Detect which cell encompasses the target text, then output its [x, y] center coordinate. 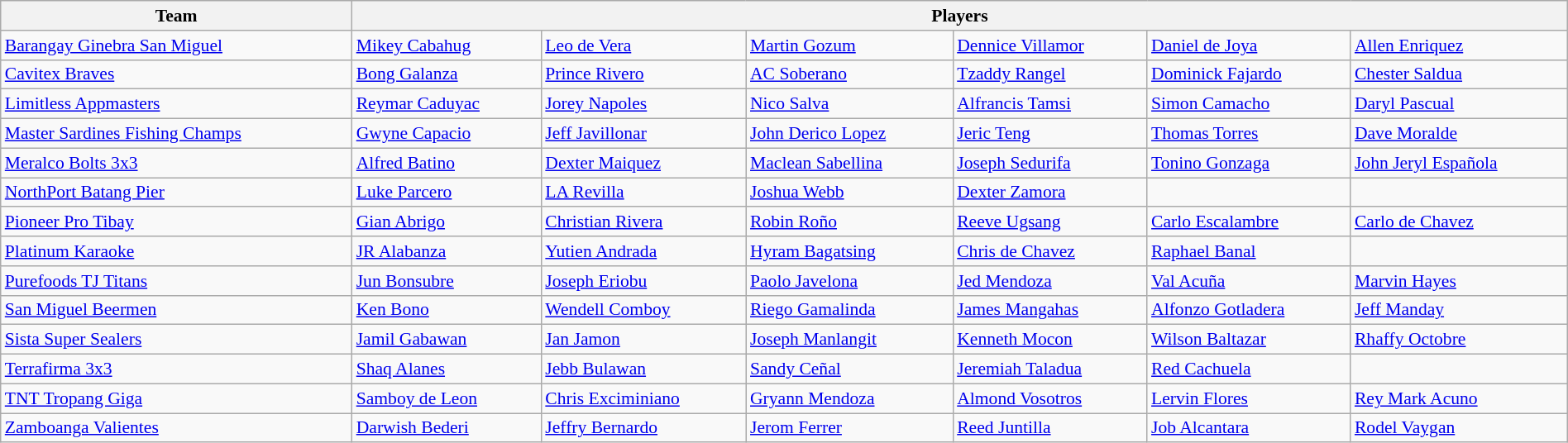
Paolo Javelona [849, 281]
Almond Vosotros [1050, 398]
John Jeryl Española [1459, 163]
Prince Rivero [643, 74]
Barangay Ginebra San Miguel [177, 45]
Allen Enriquez [1459, 45]
Terrafirma 3x3 [177, 369]
Red Cachuela [1249, 369]
Daniel de Joya [1249, 45]
Jeric Teng [1050, 134]
Darwish Bederi [447, 428]
Reeve Ugsang [1050, 222]
Alfred Batino [447, 163]
Master Sardines Fishing Champs [177, 134]
Sista Super Sealers [177, 340]
Limitless Appmasters [177, 104]
Dominick Fajardo [1249, 74]
Nico Salva [849, 104]
Shaq Alanes [447, 369]
LA Revilla [643, 193]
TNT Tropang Giga [177, 398]
Jorey Napoles [643, 104]
Luke Parcero [447, 193]
Mikey Cabahug [447, 45]
Carlo Escalambre [1249, 222]
JR Alabanza [447, 251]
Zamboanga Valientes [177, 428]
Dennice Villamor [1050, 45]
Dave Moralde [1459, 134]
Joseph Eriobu [643, 281]
Martin Gozum [849, 45]
Joseph Manlangit [849, 340]
Chester Saldua [1459, 74]
Cavitex Braves [177, 74]
Sandy Ceñal [849, 369]
Dexter Maiquez [643, 163]
Lervin Flores [1249, 398]
Daryl Pascual [1459, 104]
Platinum Karaoke [177, 251]
Pioneer Pro Tibay [177, 222]
Simon Camacho [1249, 104]
Rey Mark Acuno [1459, 398]
Val Acuña [1249, 281]
Jun Bonsubre [447, 281]
Robin Roño [849, 222]
Reed Juntilla [1050, 428]
Jeff Javillonar [643, 134]
AC Soberano [849, 74]
Wilson Baltazar [1249, 340]
NorthPort Batang Pier [177, 193]
Wendell Comboy [643, 310]
Hyram Bagatsing [849, 251]
Marvin Hayes [1459, 281]
Leo de Vera [643, 45]
San Miguel Beermen [177, 310]
Job Alcantara [1249, 428]
Jeff Manday [1459, 310]
James Mangahas [1050, 310]
Alfonzo Gotladera [1249, 310]
Jamil Gabawan [447, 340]
Players [960, 16]
Raphael Banal [1249, 251]
Joshua Webb [849, 193]
Purefoods TJ Titans [177, 281]
Joseph Sedurifa [1050, 163]
Riego Gamalinda [849, 310]
John Derico Lopez [849, 134]
Bong Galanza [447, 74]
Dexter Zamora [1050, 193]
Carlo de Chavez [1459, 222]
Thomas Torres [1249, 134]
Reymar Caduyac [447, 104]
Kenneth Mocon [1050, 340]
Ken Bono [447, 310]
Samboy de Leon [447, 398]
Rhaffy Octobre [1459, 340]
Jeffry Bernardo [643, 428]
Chris Exciminiano [643, 398]
Christian Rivera [643, 222]
Alfrancis Tamsi [1050, 104]
Jebb Bulawan [643, 369]
Meralco Bolts 3x3 [177, 163]
Rodel Vaygan [1459, 428]
Gian Abrigo [447, 222]
Jeremiah Taladua [1050, 369]
Tonino Gonzaga [1249, 163]
Gryann Mendoza [849, 398]
Yutien Andrada [643, 251]
Chris de Chavez [1050, 251]
Tzaddy Rangel [1050, 74]
Jerom Ferrer [849, 428]
Gwyne Capacio [447, 134]
Jan Jamon [643, 340]
Maclean Sabellina [849, 163]
Team [177, 16]
Jed Mendoza [1050, 281]
